Output the [X, Y] coordinate of the center of the cell containing the given text.  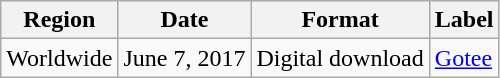
Digital download [340, 58]
Label [464, 20]
Region [60, 20]
June 7, 2017 [184, 58]
Format [340, 20]
Gotee [464, 58]
Date [184, 20]
Worldwide [60, 58]
